Scan for the cell matching the given text and deliver its (x, y) coordinate at center. 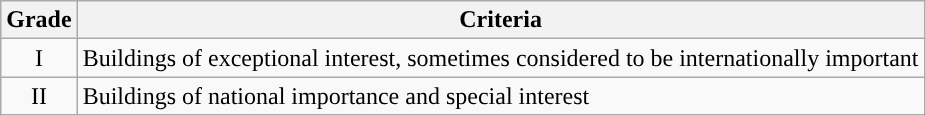
Buildings of national importance and special interest (500, 96)
Grade (39, 20)
Buildings of exceptional interest, sometimes considered to be internationally important (500, 58)
II (39, 96)
Criteria (500, 20)
I (39, 58)
